Return the (X, Y) coordinate for the center point of the cell that contains the specified text.  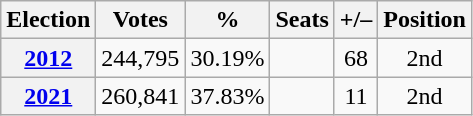
Election (48, 20)
% (228, 20)
Seats (302, 20)
68 (356, 58)
30.19% (228, 58)
2012 (48, 58)
37.83% (228, 96)
Position (425, 20)
2021 (48, 96)
11 (356, 96)
260,841 (140, 96)
+/– (356, 20)
Votes (140, 20)
244,795 (140, 58)
